Return the [X, Y] coordinate for the center point of the cell that contains the specified text.  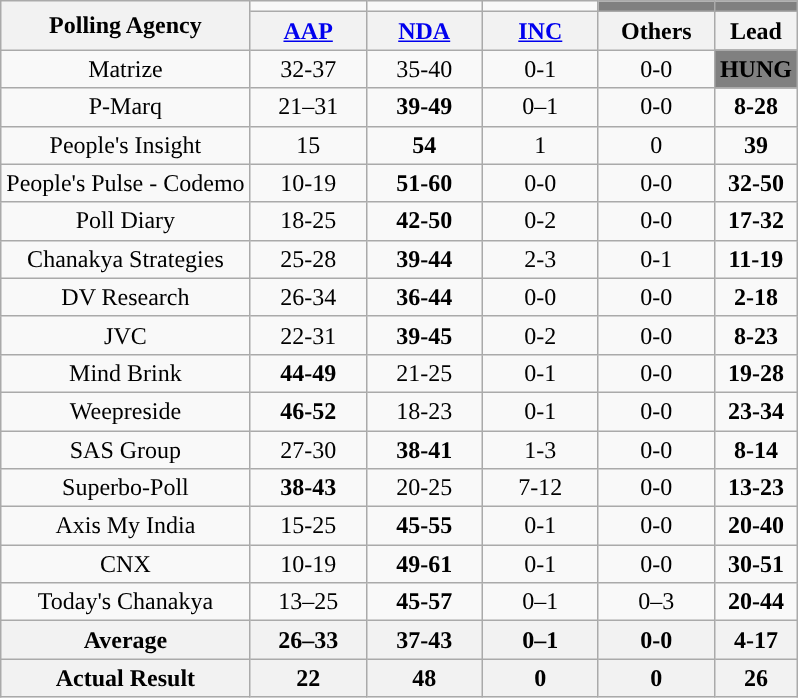
26 [756, 678]
39-44 [424, 259]
13–25 [308, 602]
22-31 [308, 335]
11-19 [756, 259]
38-43 [308, 488]
20-25 [424, 488]
AAP [308, 31]
22 [308, 678]
38-41 [424, 449]
Chanakya Strategies [126, 259]
48 [424, 678]
19-28 [756, 373]
INC [540, 31]
Poll Diary [126, 221]
4-17 [756, 640]
21–31 [308, 107]
13-23 [756, 488]
39 [756, 145]
8-28 [756, 107]
Average [126, 640]
20-44 [756, 602]
32-37 [308, 69]
Mind Brink [126, 373]
32-50 [756, 183]
15 [308, 145]
CNX [126, 564]
20-40 [756, 526]
51-60 [424, 183]
27-30 [308, 449]
2-18 [756, 297]
2-3 [540, 259]
Weepreside [126, 411]
People's Insight [126, 145]
23-34 [756, 411]
37-43 [424, 640]
7-12 [540, 488]
JVC [126, 335]
Axis My India [126, 526]
39-45 [424, 335]
42-50 [424, 221]
18-23 [424, 411]
35-40 [424, 69]
49-61 [424, 564]
8-23 [756, 335]
Lead [756, 31]
HUNG [756, 69]
54 [424, 145]
39-49 [424, 107]
17-32 [756, 221]
18-25 [308, 221]
Matrize [126, 69]
0–3 [656, 602]
45-57 [424, 602]
Polling Agency [126, 26]
15-25 [308, 526]
NDA [424, 31]
P-Marq [126, 107]
44-49 [308, 373]
8-14 [756, 449]
People's Pulse - Codemo [126, 183]
26–33 [308, 640]
30-51 [756, 564]
25-28 [308, 259]
Superbo-Poll [126, 488]
DV Research [126, 297]
36-44 [424, 297]
SAS Group [126, 449]
26-34 [308, 297]
Today's Chanakya [126, 602]
1-3 [540, 449]
1 [540, 145]
46-52 [308, 411]
Others [656, 31]
21-25 [424, 373]
45-55 [424, 526]
Actual Result [126, 678]
